From the cell containing the given text, extract its center point as (x, y) coordinate. 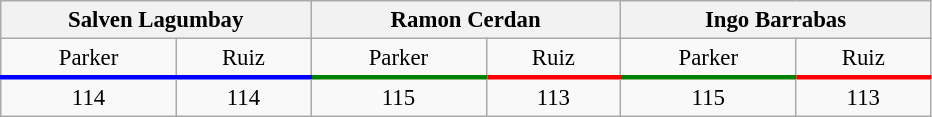
Ingo Barrabas (776, 20)
Salven Lagumbay (156, 20)
Ramon Cerdan (466, 20)
